Determine the [x, y] coordinate at the center of the cell enclosing the given text.  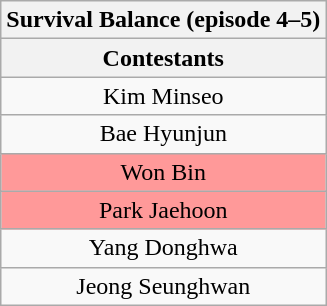
Jeong Seunghwan [164, 286]
Kim Minseo [164, 96]
Bae Hyunjun [164, 134]
Contestants [164, 58]
Park Jaehoon [164, 210]
Yang Donghwa [164, 248]
Survival Balance (episode 4–5) [164, 20]
Won Bin [164, 172]
